Pinpoint the cell where the given text exists, returning its [x, y] midpoint coordinate. 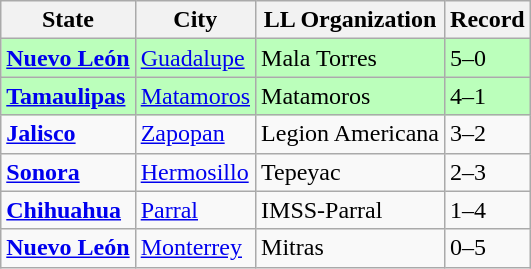
Tepeyac [350, 172]
5–0 [488, 58]
LL Organization [350, 20]
Record [488, 20]
Hermosillo [195, 172]
Legion Americana [350, 134]
City [195, 20]
Mitras [350, 248]
Tamaulipas [68, 96]
Monterrey [195, 248]
IMSS-Parral [350, 210]
0–5 [488, 248]
2–3 [488, 172]
1–4 [488, 210]
Chihuahua [68, 210]
3–2 [488, 134]
Zapopan [195, 134]
4–1 [488, 96]
Parral [195, 210]
Mala Torres [350, 58]
Jalisco [68, 134]
State [68, 20]
Sonora [68, 172]
Guadalupe [195, 58]
